Identify which cell holds the provided text, then report its (x, y) central coordinate. 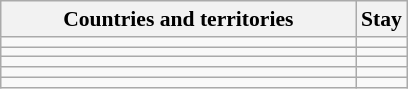
Stay (382, 19)
Countries and territories (178, 19)
